Provide the (x, y) coordinate of the cell's center where the given text is located.  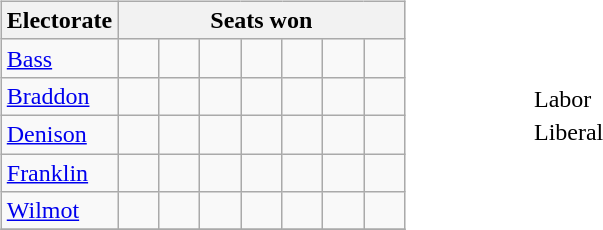
Braddon (59, 96)
Electorate (59, 20)
Bass (59, 58)
Denison (59, 134)
Franklin (59, 173)
Seats won (262, 20)
Wilmot (59, 211)
